Provide the [X, Y] coordinate of the cell's center where the given text is located.  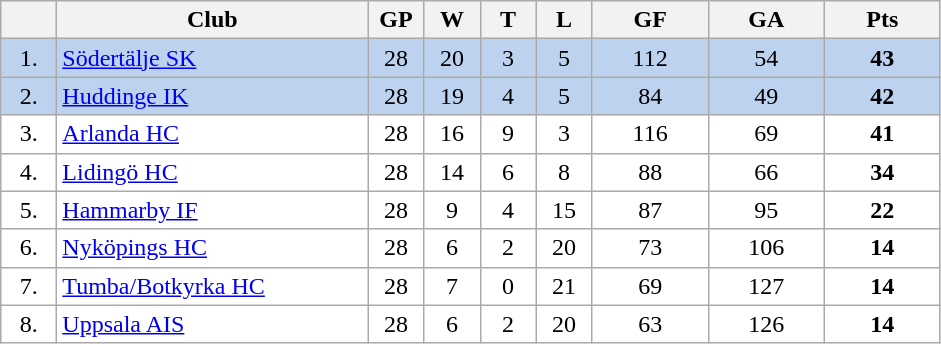
4. [29, 172]
Arlanda HC [212, 134]
Tumba/Botkyrka HC [212, 286]
L [564, 20]
7 [452, 286]
54 [766, 58]
2. [29, 96]
34 [882, 172]
112 [650, 58]
41 [882, 134]
1. [29, 58]
GP [396, 20]
3. [29, 134]
87 [650, 210]
126 [766, 324]
8 [564, 172]
84 [650, 96]
0 [508, 286]
Pts [882, 20]
Huddinge IK [212, 96]
T [508, 20]
7. [29, 286]
49 [766, 96]
42 [882, 96]
Lidingö HC [212, 172]
Uppsala AIS [212, 324]
5. [29, 210]
73 [650, 248]
127 [766, 286]
43 [882, 58]
6. [29, 248]
22 [882, 210]
Club [212, 20]
63 [650, 324]
116 [650, 134]
66 [766, 172]
16 [452, 134]
88 [650, 172]
19 [452, 96]
W [452, 20]
Nyköpings HC [212, 248]
8. [29, 324]
GF [650, 20]
21 [564, 286]
GA [766, 20]
95 [766, 210]
Södertälje SK [212, 58]
15 [564, 210]
106 [766, 248]
Hammarby IF [212, 210]
